Return [x, y] of the center of cell containing provided text 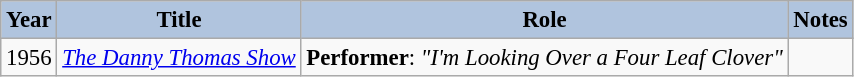
Title [179, 20]
The Danny Thomas Show [179, 58]
Role [544, 20]
1956 [29, 58]
Performer: "I'm Looking Over a Four Leaf Clover" [544, 58]
Year [29, 20]
Notes [820, 20]
